Extract the [x, y] coordinate from the center of the cell holding the provided text.  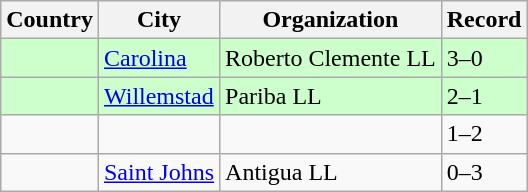
Country [50, 20]
0–3 [484, 172]
City [158, 20]
2–1 [484, 96]
Pariba LL [331, 96]
3–0 [484, 58]
Antigua LL [331, 172]
Organization [331, 20]
1–2 [484, 134]
Record [484, 20]
Saint Johns [158, 172]
Roberto Clemente LL [331, 58]
Willemstad [158, 96]
Carolina [158, 58]
